Identify which cell holds the provided text, then report its [x, y] central coordinate. 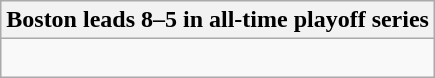
Boston leads 8–5 in all-time playoff series [218, 20]
